Locate the cell with the specified text and output its [x, y] center coordinate. 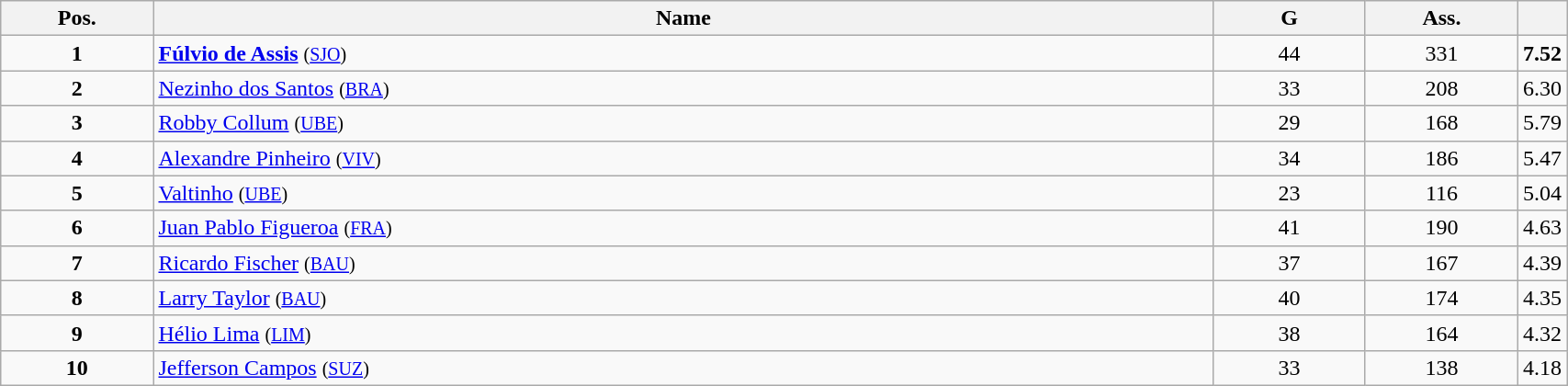
Valtinho (UBE) [683, 193]
23 [1290, 193]
Juan Pablo Figueroa (FRA) [683, 228]
6 [77, 228]
186 [1441, 158]
Alexandre Pinheiro (VIV) [683, 158]
190 [1441, 228]
Fúlvio de Assis (SJO) [683, 53]
5 [77, 193]
Jefferson Campos (SUZ) [683, 368]
Ass. [1441, 18]
37 [1290, 263]
Name [683, 18]
167 [1441, 263]
6.30 [1543, 88]
Larry Taylor (BAU) [683, 298]
174 [1441, 298]
4.39 [1543, 263]
38 [1290, 333]
168 [1441, 123]
8 [77, 298]
164 [1441, 333]
Nezinho dos Santos (BRA) [683, 88]
1 [77, 53]
5.04 [1543, 193]
4.32 [1543, 333]
7.52 [1543, 53]
3 [77, 123]
2 [77, 88]
44 [1290, 53]
41 [1290, 228]
138 [1441, 368]
9 [77, 333]
Pos. [77, 18]
5.79 [1543, 123]
208 [1441, 88]
Hélio Lima (LIM) [683, 333]
Robby Collum (UBE) [683, 123]
331 [1441, 53]
4.18 [1543, 368]
116 [1441, 193]
10 [77, 368]
4.35 [1543, 298]
7 [77, 263]
4 [77, 158]
29 [1290, 123]
G [1290, 18]
40 [1290, 298]
Ricardo Fischer (BAU) [683, 263]
5.47 [1543, 158]
4.63 [1543, 228]
34 [1290, 158]
